Locate the cell with the specified text and output its (X, Y) center coordinate. 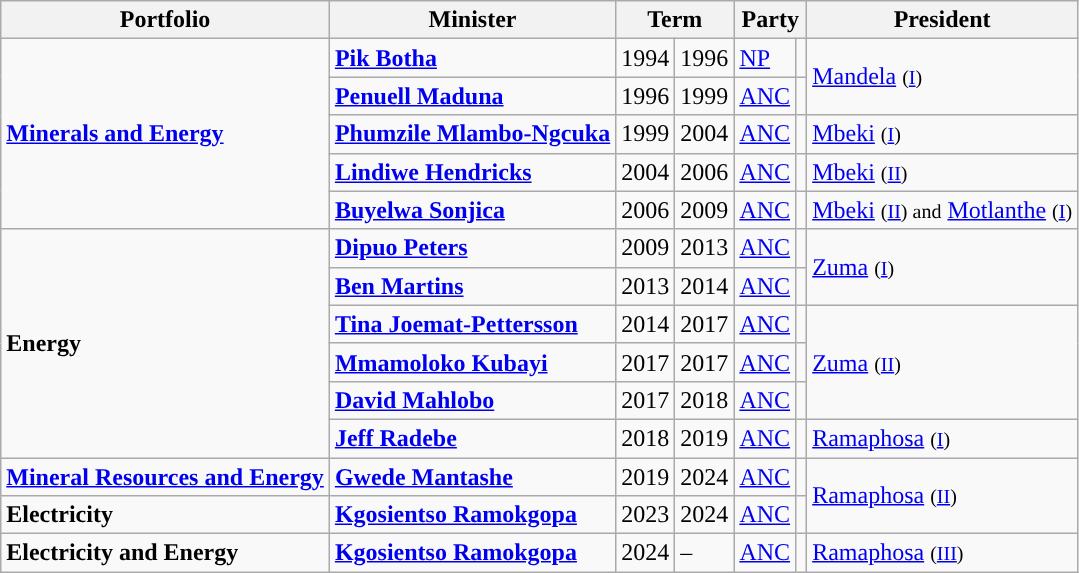
Party (770, 20)
Penuell Maduna (472, 96)
Ramaphosa (I) (942, 438)
1994 (646, 58)
Mineral Resources and Energy (166, 477)
Energy (166, 343)
President (942, 20)
Ramaphosa (III) (942, 553)
Pik Botha (472, 58)
Tina Joemat-Pettersson (472, 324)
Phumzile Mlambo-Ngcuka (472, 134)
Term (675, 20)
Zuma (I) (942, 267)
Portfolio (166, 20)
Ramaphosa (II) (942, 496)
Lindiwe Hendricks (472, 172)
2023 (646, 515)
Minerals and Energy (166, 134)
NP (765, 58)
Mbeki (II) (942, 172)
Mandela (I) (942, 77)
Gwede Mantashe (472, 477)
Electricity and Energy (166, 553)
Mmamoloko Kubayi (472, 362)
Dipuo Peters (472, 248)
Buyelwa Sonjica (472, 210)
David Mahlobo (472, 400)
Electricity (166, 515)
Minister (472, 20)
– (704, 553)
Mbeki (II) and Motlanthe (I) (942, 210)
Ben Martins (472, 286)
Jeff Radebe (472, 438)
Zuma (II) (942, 362)
Mbeki (I) (942, 134)
